Search for the cell housing the specified text and yield its (x, y) center coordinate. 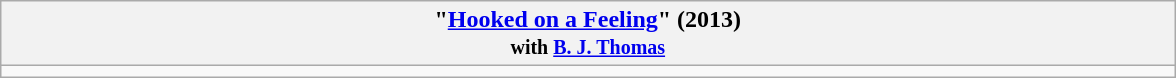
"Hooked on a Feeling" (2013) with B. J. Thomas (588, 34)
